Output the [X, Y] coordinate of the center of the cell containing the given text.  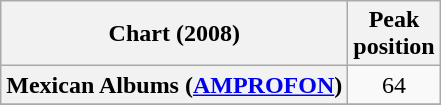
Mexican Albums (AMPROFON) [174, 85]
Peakposition [394, 34]
Chart (2008) [174, 34]
64 [394, 85]
